Determine the (x, y) coordinate at the center of the cell enclosing the given text.  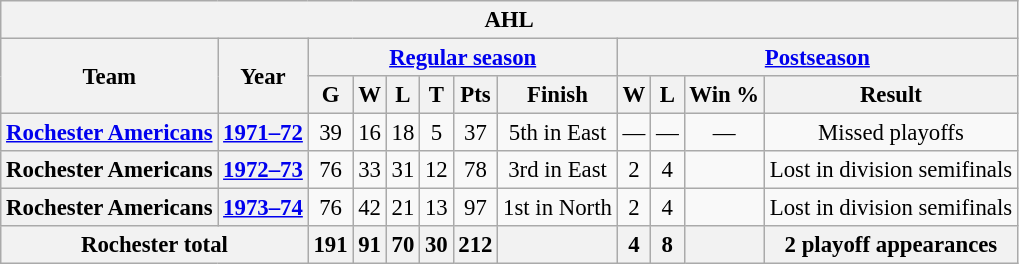
42 (370, 208)
18 (402, 133)
37 (476, 133)
Pts (476, 95)
Postseason (817, 58)
Missed playoffs (890, 133)
21 (402, 208)
1971–72 (263, 133)
Regular season (462, 58)
13 (436, 208)
Win % (724, 95)
2 playoff appearances (890, 245)
G (330, 95)
33 (370, 170)
30 (436, 245)
Year (263, 76)
31 (402, 170)
8 (668, 245)
Rochester total (154, 245)
5th in East (558, 133)
212 (476, 245)
5 (436, 133)
1972–73 (263, 170)
16 (370, 133)
78 (476, 170)
39 (330, 133)
AHL (510, 20)
191 (330, 245)
12 (436, 170)
Result (890, 95)
Finish (558, 95)
T (436, 95)
97 (476, 208)
91 (370, 245)
Team (110, 76)
1st in North (558, 208)
3rd in East (558, 170)
70 (402, 245)
1973–74 (263, 208)
